Identify which cell holds the provided text, then report its [X, Y] central coordinate. 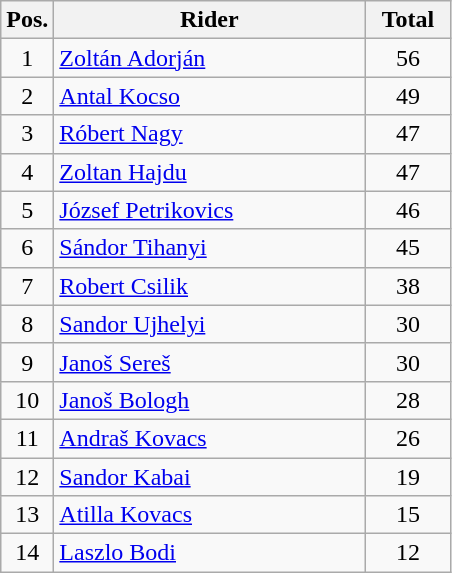
Zoltan Hajdu [210, 172]
Zoltán Adorján [210, 58]
19 [408, 477]
14 [28, 553]
József Petrikovics [210, 210]
9 [28, 362]
38 [408, 286]
Sándor Tihanyi [210, 248]
Andraš Kovacs [210, 438]
3 [28, 134]
46 [408, 210]
Pos. [28, 20]
Laszlo Bodi [210, 553]
8 [28, 324]
Atilla Kovacs [210, 515]
Rider [210, 20]
13 [28, 515]
Antal Kocso [210, 96]
Total [408, 20]
56 [408, 58]
6 [28, 248]
11 [28, 438]
4 [28, 172]
5 [28, 210]
Róbert Nagy [210, 134]
49 [408, 96]
7 [28, 286]
2 [28, 96]
Sandor Ujhelyi [210, 324]
1 [28, 58]
15 [408, 515]
Janoš Sereš [210, 362]
Janoš Bologh [210, 400]
28 [408, 400]
Robert Csilik [210, 286]
26 [408, 438]
Sandor Kabai [210, 477]
10 [28, 400]
45 [408, 248]
